Determine the [X, Y] coordinate at the center of the cell enclosing the given text.  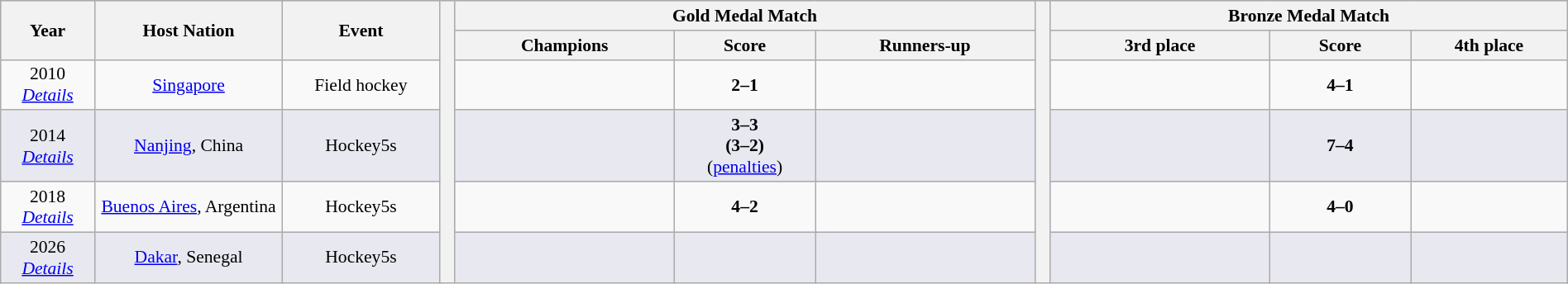
2026Details [48, 258]
Runners-up [925, 45]
2010Details [48, 84]
Dakar, Senegal [189, 258]
Field hockey [361, 84]
Bronze Medal Match [1308, 16]
Host Nation [189, 30]
7–4 [1340, 147]
Year [48, 30]
Singapore [189, 84]
2018Details [48, 206]
Buenos Aires, Argentina [189, 206]
Event [361, 30]
3–3(3–2) (penalties) [744, 147]
Champions [564, 45]
2014Details [48, 147]
4–1 [1340, 84]
2–1 [744, 84]
Gold Medal Match [744, 16]
4th place [1489, 45]
Nanjing, China [189, 147]
4–2 [744, 206]
3rd place [1159, 45]
4–0 [1340, 206]
